Provide the (x, y) coordinate of the cell's center where the given text is located.  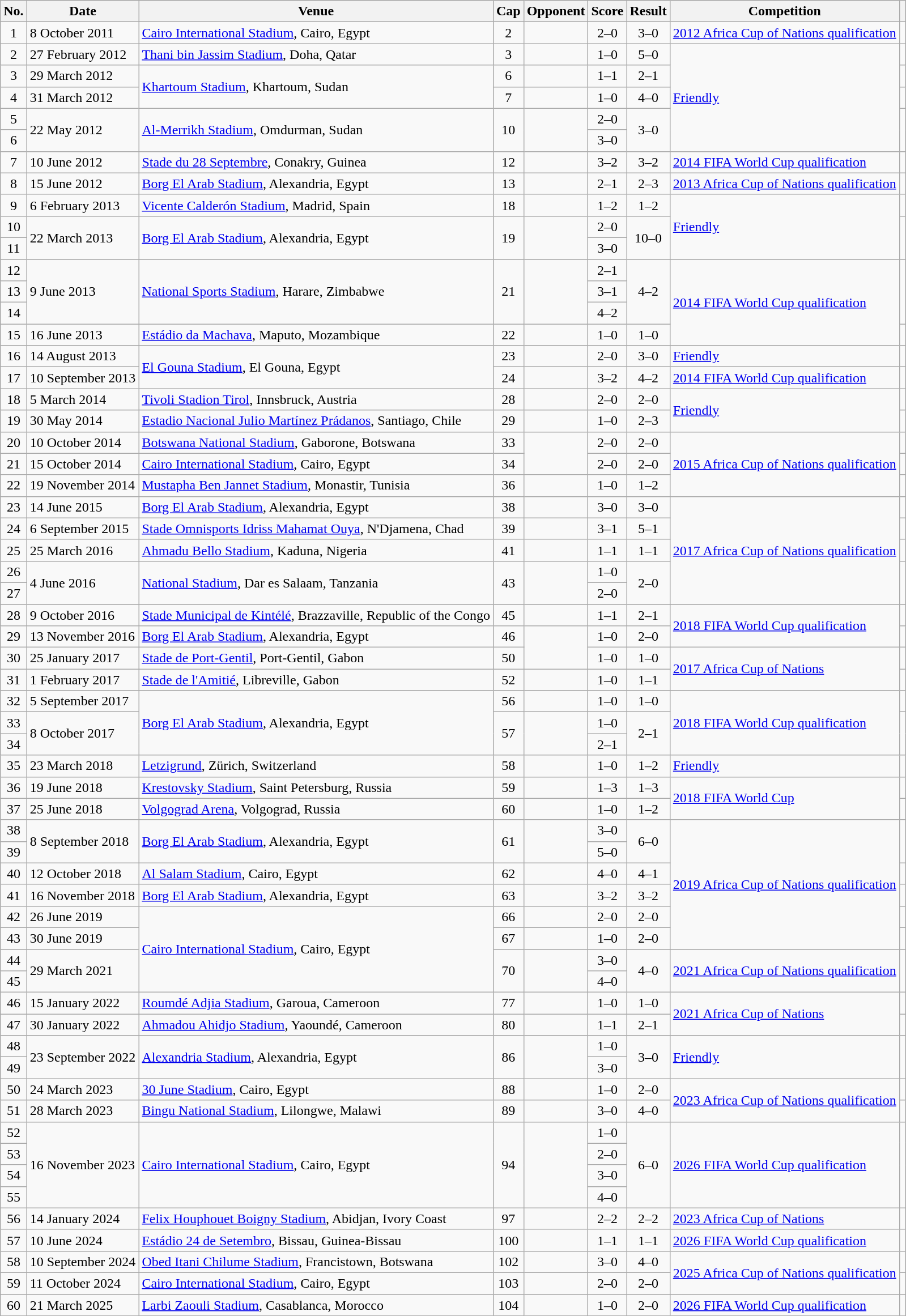
100 (508, 1240)
Result (648, 11)
Al-Merrikh Stadium, Omdurman, Sudan (316, 130)
9 (14, 205)
77 (508, 1003)
16 (14, 356)
26 June 2019 (83, 917)
Vicente Calderón Stadium, Madrid, Spain (316, 205)
30 January 2022 (83, 1025)
Date (83, 11)
30 (14, 658)
6 September 2015 (83, 529)
28 March 2023 (83, 1111)
25 March 2016 (83, 550)
14 (14, 313)
24 March 2023 (83, 1089)
Opponent (556, 11)
97 (508, 1219)
2013 Africa Cup of Nations qualification (784, 184)
103 (508, 1283)
8 September 2018 (83, 841)
2021 Africa Cup of Nations qualification (784, 971)
25 (14, 550)
8 (14, 184)
2023 Africa Cup of Nations (784, 1219)
61 (508, 841)
25 January 2017 (83, 658)
62 (508, 874)
4 (14, 97)
Stade Municipal de Kintélé, Brazzaville, Republic of the Congo (316, 615)
104 (508, 1305)
51 (14, 1111)
16 November 2018 (83, 895)
70 (508, 971)
El Gouna Stadium, El Gouna, Egypt (316, 367)
23 September 2022 (83, 1057)
32 (14, 701)
94 (508, 1165)
2025 Africa Cup of Nations qualification (784, 1272)
15 October 2014 (83, 464)
5–1 (648, 529)
25 June 2018 (83, 809)
Ahmadu Bello Stadium, Kaduna, Nigeria (316, 550)
19 November 2014 (83, 485)
Stade de Port-Gentil, Port-Gentil, Gabon (316, 658)
Al Salam Stadium, Cairo, Egypt (316, 874)
37 (14, 809)
Estádio da Machava, Maputo, Mozambique (316, 335)
47 (14, 1025)
Khartoum Stadium, Khartoum, Sudan (316, 87)
2017 Africa Cup of Nations qualification (784, 550)
Volgograd Arena, Volgograd, Russia (316, 809)
1 February 2017 (83, 680)
2023 Africa Cup of Nations qualification (784, 1100)
8 October 2011 (83, 33)
27 February 2012 (83, 54)
9 October 2016 (83, 615)
Ahmadou Ahidjo Stadium, Yaoundé, Cameroon (316, 1025)
31 (14, 680)
14 January 2024 (83, 1219)
22 March 2013 (83, 237)
2018 FIFA World Cup (784, 798)
26 (14, 572)
Tivoli Stadion Tirol, Innsbruck, Austria (316, 399)
15 June 2012 (83, 184)
Botswana National Stadium, Gaborone, Botswana (316, 442)
14 August 2013 (83, 356)
29 March 2021 (83, 971)
30 May 2014 (83, 421)
80 (508, 1025)
Felix Houphouet Boigny Stadium, Abidjan, Ivory Coast (316, 1219)
10 September 2024 (83, 1262)
Stade de l'Amitié, Libreville, Gabon (316, 680)
48 (14, 1046)
8 October 2017 (83, 734)
29 March 2012 (83, 76)
Bingu National Stadium, Lilongwe, Malawi (316, 1111)
20 (14, 442)
30 June Stadium, Cairo, Egypt (316, 1089)
10 October 2014 (83, 442)
44 (14, 960)
10 June 2024 (83, 1240)
National Sports Stadium, Harare, Zimbabwe (316, 292)
53 (14, 1154)
Krestovsky Stadium, Saint Petersburg, Russia (316, 787)
2019 Africa Cup of Nations qualification (784, 884)
Mustapha Ben Jannet Stadium, Monastir, Tunisia (316, 485)
2012 Africa Cup of Nations qualification (784, 33)
49 (14, 1068)
Roumdé Adjia Stadium, Garoua, Cameroon (316, 1003)
10 June 2012 (83, 162)
1 (14, 33)
Stade Omnisports Idriss Mahamat Ouya, N'Djamena, Chad (316, 529)
21 March 2025 (83, 1305)
40 (14, 874)
23 March 2018 (83, 766)
11 October 2024 (83, 1283)
63 (508, 895)
42 (14, 917)
5 (14, 119)
Estádio 24 de Setembro, Bissau, Guinea-Bissau (316, 1240)
102 (508, 1262)
89 (508, 1111)
5 September 2017 (83, 701)
9 June 2013 (83, 292)
30 June 2019 (83, 938)
14 June 2015 (83, 507)
35 (14, 766)
86 (508, 1057)
54 (14, 1176)
11 (14, 248)
17 (14, 378)
19 June 2018 (83, 787)
15 (14, 335)
66 (508, 917)
6 February 2013 (83, 205)
10–0 (648, 237)
Venue (316, 11)
Cap (508, 11)
No. (14, 11)
13 November 2016 (83, 637)
Larbi Zaouli Stadium, Casablanca, Morocco (316, 1305)
4 June 2016 (83, 582)
5 March 2014 (83, 399)
16 November 2023 (83, 1165)
Thani bin Jassim Stadium, Doha, Qatar (316, 54)
27 (14, 593)
Alexandria Stadium, Alexandria, Egypt (316, 1057)
55 (14, 1197)
Stade du 28 Septembre, Conakry, Guinea (316, 162)
31 March 2012 (83, 97)
Score (607, 11)
16 June 2013 (83, 335)
National Stadium, Dar es Salaam, Tanzania (316, 582)
Estadio Nacional Julio Martínez Prádanos, Santiago, Chile (316, 421)
15 January 2022 (83, 1003)
Letzigrund, Zürich, Switzerland (316, 766)
2021 Africa Cup of Nations (784, 1014)
67 (508, 938)
4–1 (648, 874)
Competition (784, 11)
2015 Africa Cup of Nations qualification (784, 464)
2017 Africa Cup of Nations (784, 669)
12 October 2018 (83, 874)
Obed Itani Chilume Stadium, Francistown, Botswana (316, 1262)
10 September 2013 (83, 378)
88 (508, 1089)
22 May 2012 (83, 130)
